Provide the [x, y] coordinate of the cell's center where the given text is located.  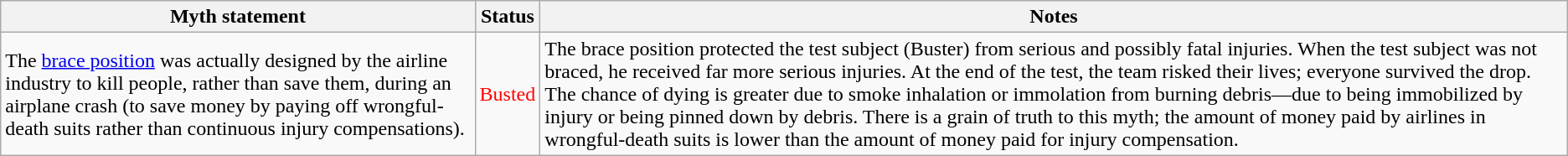
Busted [508, 94]
Notes [1054, 17]
Myth statement [238, 17]
Status [508, 17]
